Output the [x, y] coordinate of the center of the cell containing the given text.  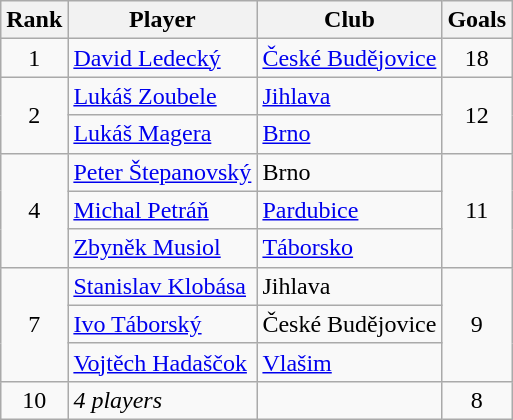
12 [477, 115]
Rank [34, 20]
8 [477, 400]
7 [34, 324]
Ivo Táborský [162, 324]
4 [34, 210]
4 players [162, 400]
10 [34, 400]
Lukáš Zoubele [162, 96]
Stanislav Klobása [162, 286]
1 [34, 58]
Michal Petráň [162, 210]
Táborsko [350, 248]
Peter Štepanovský [162, 172]
David Ledecký [162, 58]
Goals [477, 20]
Club [350, 20]
Pardubice [350, 210]
2 [34, 115]
9 [477, 324]
Lukáš Magera [162, 134]
Vlašim [350, 362]
Vojtěch Hadaščok [162, 362]
Zbyněk Musiol [162, 248]
18 [477, 58]
11 [477, 210]
Player [162, 20]
